Return (x, y) of the center of cell containing provided text 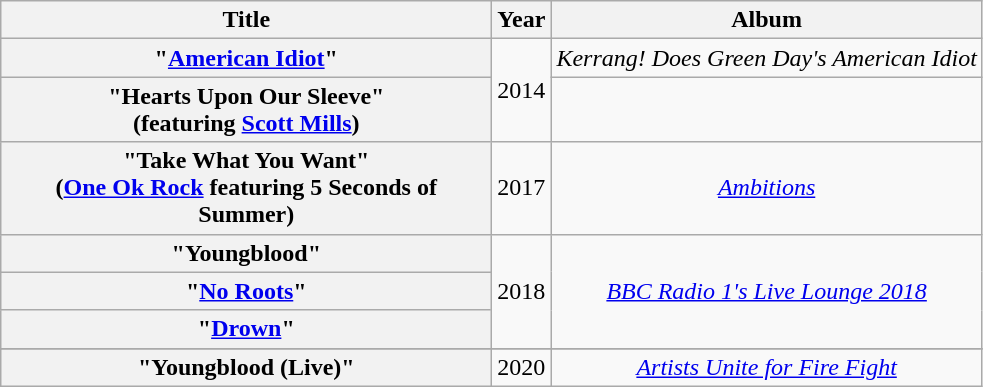
Album (766, 20)
"American Idiot" (246, 58)
"Drown" (246, 329)
Ambitions (766, 188)
"Take What You Want"(One Ok Rock featuring 5 Seconds of Summer) (246, 188)
2018 (522, 291)
"Youngblood" (246, 253)
2020 (522, 367)
2014 (522, 90)
Year (522, 20)
Title (246, 20)
BBC Radio 1's Live Lounge 2018 (766, 291)
Artists Unite for Fire Fight (766, 367)
"Youngblood (Live)" (246, 367)
2017 (522, 188)
"Hearts Upon Our Sleeve"(featuring Scott Mills) (246, 110)
"No Roots" (246, 291)
Kerrang! Does Green Day's American Idiot (766, 58)
